For the text-containing cell, return its midpoint in [x, y] coordinate format. 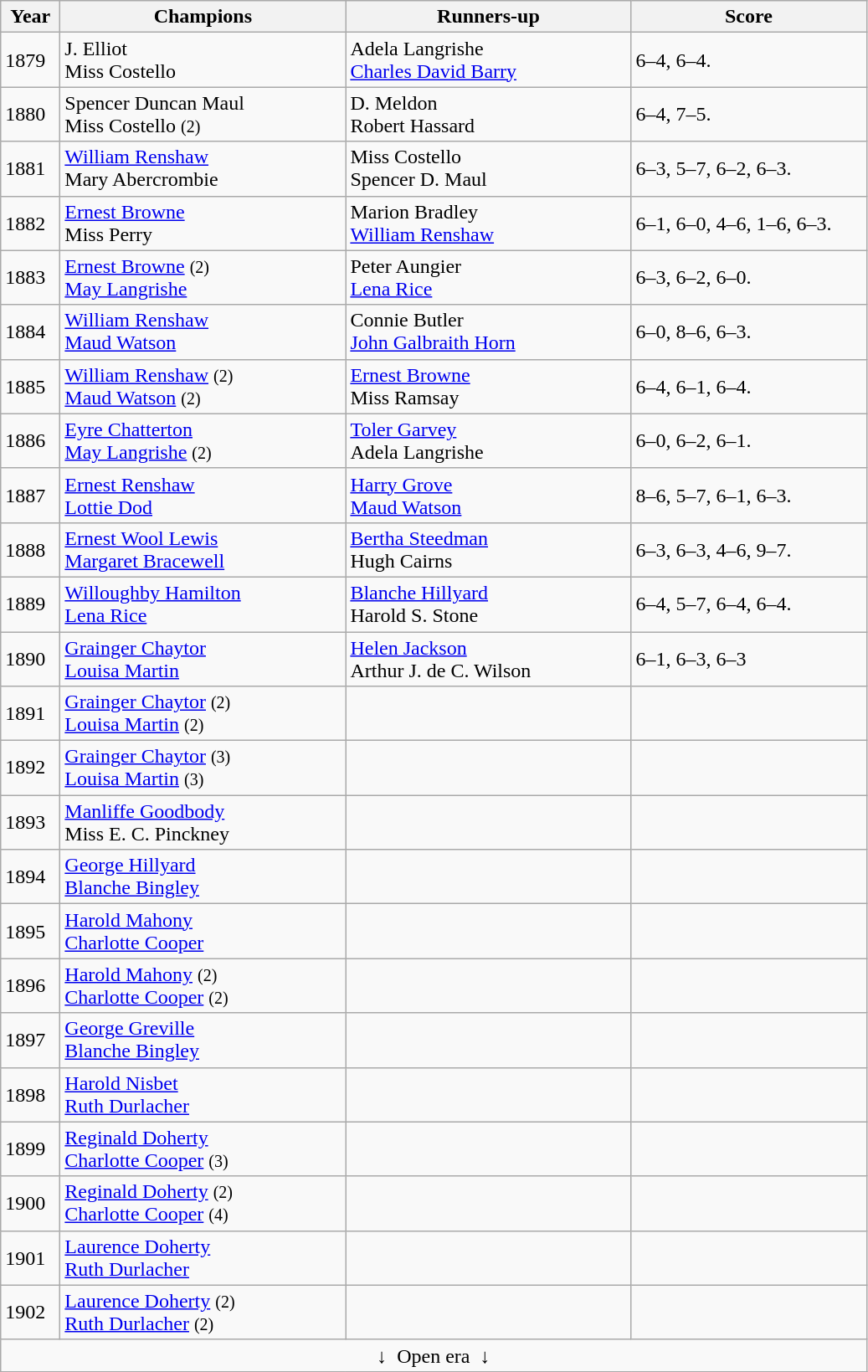
William Renshaw Maud Watson [203, 331]
Harold Nisbet Ruth Durlacher [203, 1095]
Connie Butler John Galbraith Horn [489, 331]
Adela Langrishe Charles David Barry [489, 60]
Grainger Chaytor (3) Louisa Martin (3) [203, 768]
6–4, 5–7, 6–4, 6–4. [748, 604]
Grainger Chaytor (2) Louisa Martin (2) [203, 713]
Harry Grove Maud Watson [489, 496]
1885 [30, 387]
J. Elliot Miss Costello [203, 60]
↓ Open era ↓ [434, 1355]
6–3, 5–7, 6–2, 6–3. [748, 169]
Miss Costello Spencer D. Maul [489, 169]
Reginald Doherty Charlotte Cooper (3) [203, 1148]
1892 [30, 768]
Grainger Chaytor Louisa Martin [203, 658]
1896 [30, 986]
Manliffe Goodbody Miss E. C. Pinckney [203, 822]
William Renshaw (2) Maud Watson (2) [203, 387]
Champions [203, 17]
8–6, 5–7, 6–1, 6–3. [748, 496]
1883 [30, 278]
1900 [30, 1204]
6–3, 6–2, 6–0. [748, 278]
1898 [30, 1095]
Eyre Chatterton May Langrishe (2) [203, 440]
1886 [30, 440]
1902 [30, 1313]
1897 [30, 1040]
1894 [30, 877]
Bertha Steedman Hugh Cairns [489, 549]
Harold Mahony Charlotte Cooper [203, 931]
George Greville Blanche Bingley [203, 1040]
Ernest Browne (2) May Langrishe [203, 278]
Runners-up [489, 17]
1891 [30, 713]
1881 [30, 169]
Toler Garvey Adela Langrishe [489, 440]
Laurence Doherty Ruth Durlacher [203, 1257]
Ernest Wool Lewis Margaret Bracewell [203, 549]
1882 [30, 223]
Ernest Browne Miss Ramsay [489, 387]
Marion Bradley William Renshaw [489, 223]
6–0, 8–6, 6–3. [748, 331]
1890 [30, 658]
Blanche Hillyard Harold S. Stone [489, 604]
1879 [30, 60]
Spencer Duncan Maul Miss Costello (2) [203, 114]
Willoughby Hamilton Lena Rice [203, 604]
D. Meldon Robert Hassard [489, 114]
6–0, 6–2, 6–1. [748, 440]
Year [30, 17]
1889 [30, 604]
6–1, 6–3, 6–3 [748, 658]
Harold Mahony (2) Charlotte Cooper (2) [203, 986]
1901 [30, 1257]
Reginald Doherty (2) Charlotte Cooper (4) [203, 1204]
George Hillyard Blanche Bingley [203, 877]
Ernest Browne Miss Perry [203, 223]
Helen Jackson Arthur J. de C. Wilson [489, 658]
6–1, 6–0, 4–6, 1–6, 6–3. [748, 223]
William Renshaw Mary Abercrombie [203, 169]
Score [748, 17]
1899 [30, 1148]
6–3, 6–3, 4–6, 9–7. [748, 549]
1880 [30, 114]
1893 [30, 822]
Peter Aungier Lena Rice [489, 278]
1895 [30, 931]
1888 [30, 549]
6–4, 6–1, 6–4. [748, 387]
6–4, 7–5. [748, 114]
Laurence Doherty (2) Ruth Durlacher (2) [203, 1313]
1887 [30, 496]
6–4, 6–4. [748, 60]
1884 [30, 331]
Ernest Renshaw Lottie Dod [203, 496]
